For the text-containing cell, return its midpoint in (X, Y) coordinate format. 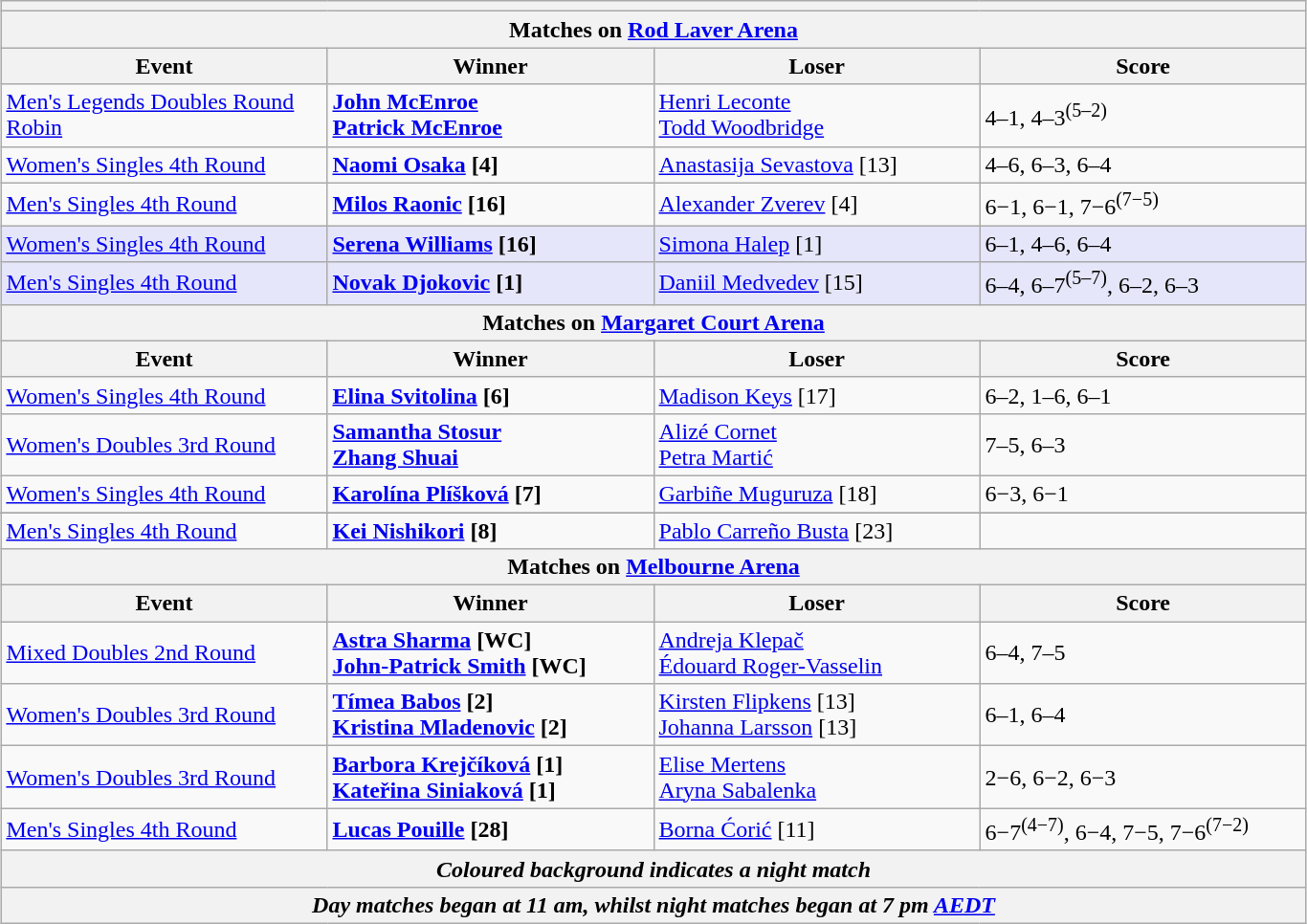
Borna Ćorić [11] (817, 830)
6–2, 1–6, 6–1 (1142, 395)
Karolína Plíšková [7] (490, 494)
Elise Mertens Aryna Sabalenka (817, 777)
6−1, 6−1, 7−6(7−5) (1142, 205)
Simona Halep [1] (817, 244)
Daniil Medvedev [15] (817, 283)
Kirsten Flipkens [13] Johanna Larsson [13] (817, 715)
6–4, 7–5 (1142, 652)
2−6, 6−2, 6−3 (1142, 777)
Kei Nishikori [8] (490, 531)
Tímea Babos [2] Kristina Mladenovic [2] (490, 715)
Matches on Margaret Court Arena (653, 322)
6–1, 4–6, 6–4 (1142, 244)
John McEnroe Patrick McEnroe (490, 115)
Madison Keys [17] (817, 395)
4–6, 6–3, 6–4 (1142, 165)
Mixed Doubles 2nd Round (165, 652)
Elina Svitolina [6] (490, 395)
Lucas Pouille [28] (490, 830)
Day matches began at 11 am, whilst night matches began at 7 pm AEDT (653, 906)
Astra Sharma [WC] John-Patrick Smith [WC] (490, 652)
Men's Legends Doubles Round Robin (165, 115)
Barbora Krejčíková [1] Kateřina Siniaková [1] (490, 777)
6–1, 6–4 (1142, 715)
Alexander Zverev [4] (817, 205)
Naomi Osaka [4] (490, 165)
Milos Raonic [16] (490, 205)
Alizé Cornet Petra Martić (817, 444)
6−3, 6−1 (1142, 494)
7–5, 6–3 (1142, 444)
Henri Leconte Todd Woodbridge (817, 115)
Pablo Carreño Busta [23] (817, 531)
6−7(4−7), 6−4, 7−5, 7−6(7−2) (1142, 830)
Andreja Klepač Édouard Roger-Vasselin (817, 652)
Novak Djokovic [1] (490, 283)
Samantha Stosur Zhang Shuai (490, 444)
6–4, 6–7(5–7), 6–2, 6–3 (1142, 283)
Garbiñe Muguruza [18] (817, 494)
Coloured background indicates a night match (653, 869)
Serena Williams [16] (490, 244)
4–1, 4–3(5–2) (1142, 115)
Matches on Rod Laver Arena (653, 30)
Matches on Melbourne Arena (653, 567)
Anastasija Sevastova [13] (817, 165)
